Determine the (x, y) coordinate at the center of the cell enclosing the given text.  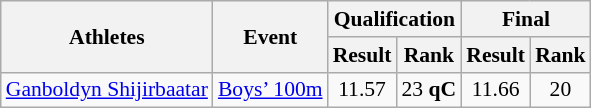
Qualification (395, 19)
11.57 (362, 90)
20 (560, 90)
Ganboldyn Shijirbaatar (107, 90)
11.66 (496, 90)
Boys’ 100m (270, 90)
Athletes (107, 36)
Event (270, 36)
Final (526, 19)
23 qC (428, 90)
